Identify which cell holds the provided text, then report its [x, y] central coordinate. 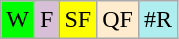
#R [158, 20]
SF [78, 20]
QF [118, 20]
F [46, 20]
W [18, 20]
